For the text-containing cell, return its midpoint in [x, y] coordinate format. 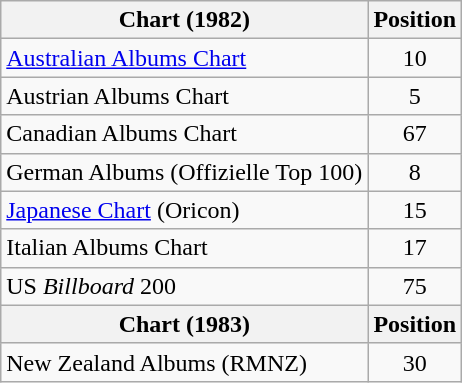
75 [415, 286]
Italian Albums Chart [184, 248]
17 [415, 248]
Japanese Chart (Oricon) [184, 210]
Austrian Albums Chart [184, 96]
German Albums (Offizielle Top 100) [184, 172]
Chart (1982) [184, 20]
30 [415, 362]
5 [415, 96]
67 [415, 134]
Chart (1983) [184, 324]
8 [415, 172]
10 [415, 58]
US Billboard 200 [184, 286]
Australian Albums Chart [184, 58]
Canadian Albums Chart [184, 134]
New Zealand Albums (RMNZ) [184, 362]
15 [415, 210]
